Detect which cell encompasses the target text, then output its [X, Y] center coordinate. 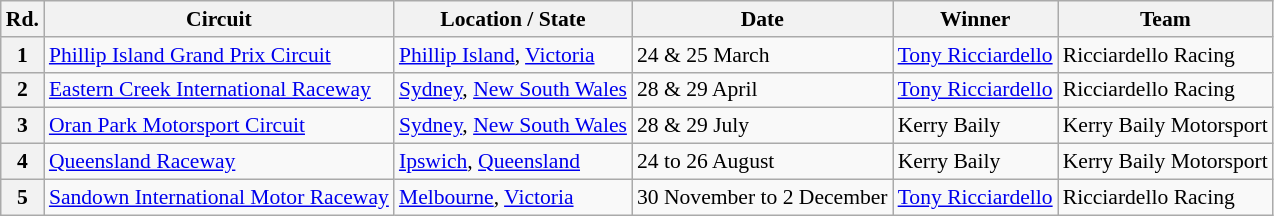
28 & 29 July [762, 126]
3 [22, 126]
Phillip Island, Victoria [513, 55]
30 November to 2 December [762, 197]
28 & 29 April [762, 90]
Ipswich, Queensland [513, 162]
Date [762, 19]
24 & 25 March [762, 55]
Oran Park Motorsport Circuit [219, 126]
Eastern Creek International Raceway [219, 90]
Melbourne, Victoria [513, 197]
1 [22, 55]
5 [22, 197]
Circuit [219, 19]
Queensland Raceway [219, 162]
2 [22, 90]
4 [22, 162]
Winner [976, 19]
Sandown International Motor Raceway [219, 197]
24 to 26 August [762, 162]
Rd. [22, 19]
Phillip Island Grand Prix Circuit [219, 55]
Team [1166, 19]
Location / State [513, 19]
